Search for the cell housing the specified text and yield its [X, Y] center coordinate. 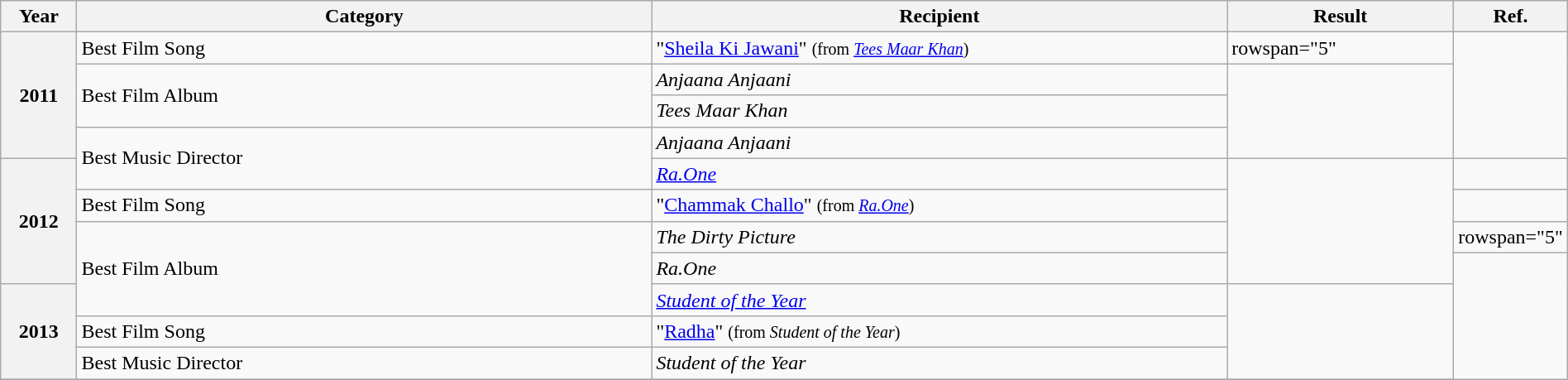
Tees Maar Khan [939, 111]
Category [364, 17]
2013 [39, 331]
Result [1341, 17]
Recipient [939, 17]
2012 [39, 221]
"Chammak Challo" (from Ra.One) [939, 205]
Ref. [1511, 17]
The Dirty Picture [939, 237]
"Sheila Ki Jawani" (from Tees Maar Khan) [939, 48]
"Radha" (from Student of the Year) [939, 331]
2011 [39, 95]
Year [39, 17]
